Return (X, Y) of the center of cell containing provided text 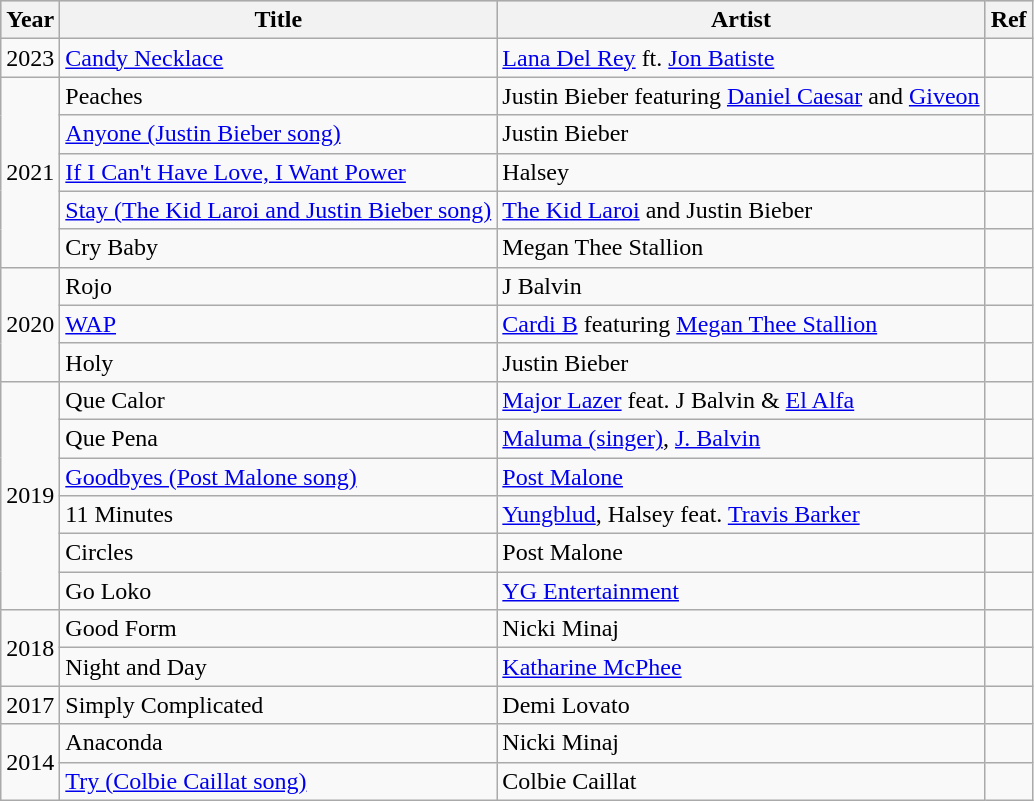
Demi Lovato (741, 705)
Cardi B featuring Megan Thee Stallion (741, 324)
2017 (30, 705)
Halsey (741, 172)
Yungblud, Halsey feat. Travis Barker (741, 515)
Que Calor (278, 400)
WAP (278, 324)
2021 (30, 172)
Justin Bieber featuring Daniel Caesar and Giveon (741, 96)
Major Lazer feat. J Balvin & El Alfa (741, 400)
Ref (1008, 20)
2014 (30, 762)
Try (Colbie Caillat song) (278, 781)
2019 (30, 495)
Candy Necklace (278, 58)
Anaconda (278, 743)
Katharine McPhee (741, 667)
Good Form (278, 629)
Goodbyes (Post Malone song) (278, 477)
Artist (741, 20)
Que Pena (278, 438)
The Kid Laroi and Justin Bieber (741, 210)
Go Loko (278, 591)
2023 (30, 58)
Lana Del Rey ft. Jon Batiste (741, 58)
Simply Complicated (278, 705)
Circles (278, 553)
Stay (The Kid Laroi and Justin Bieber song) (278, 210)
Title (278, 20)
2018 (30, 648)
Cry Baby (278, 248)
2020 (30, 324)
Year (30, 20)
11 Minutes (278, 515)
Colbie Caillat (741, 781)
Holy (278, 362)
Maluma (singer), J. Balvin (741, 438)
J Balvin (741, 286)
If I Can't Have Love, I Want Power (278, 172)
Anyone (Justin Bieber song) (278, 134)
Peaches (278, 96)
YG Entertainment (741, 591)
Night and Day (278, 667)
Rojo (278, 286)
Megan Thee Stallion (741, 248)
